Locate the cell with the specified text and output its [X, Y] center coordinate. 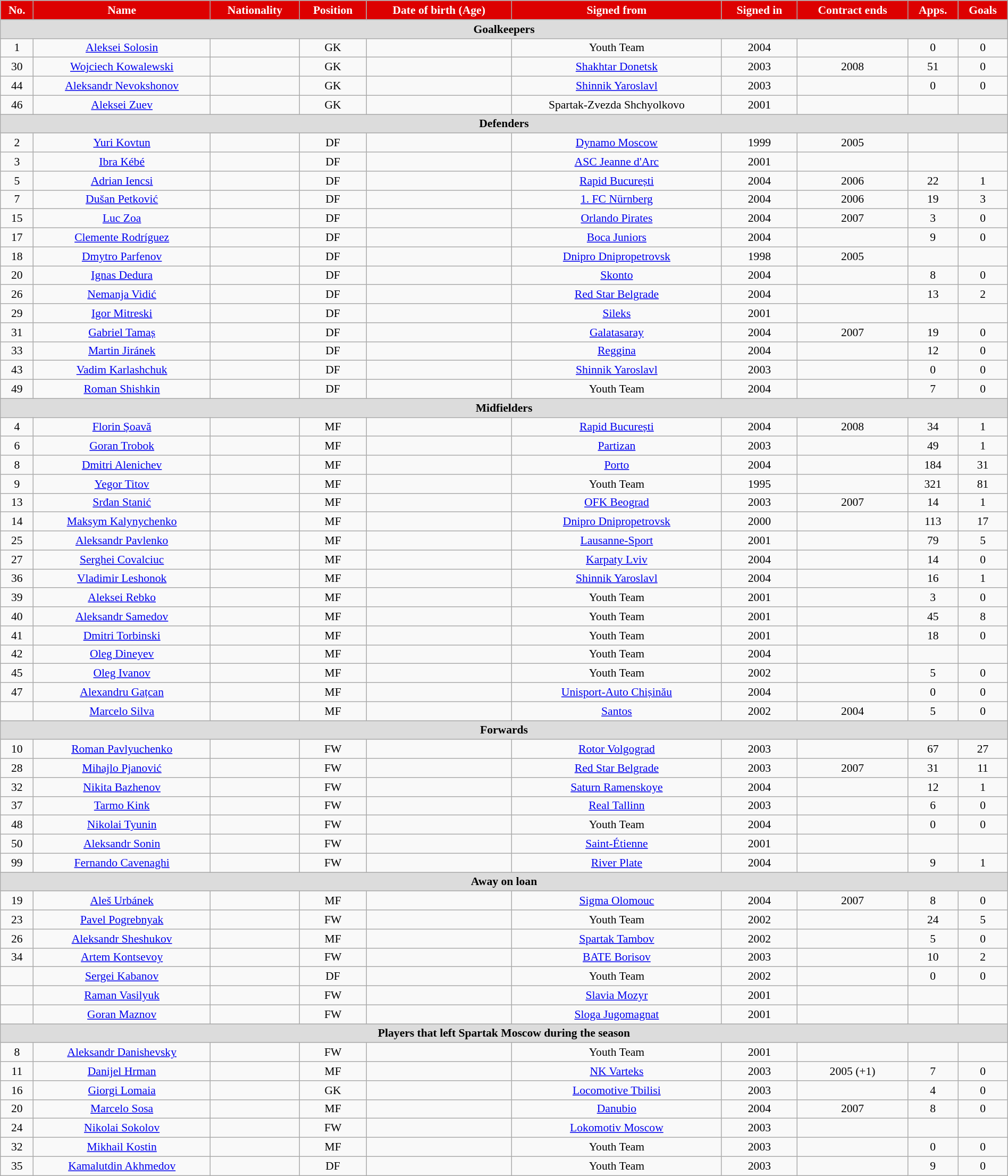
Nikolai Tyunin [122, 825]
Dušan Petković [122, 199]
Vladimir Leshonok [122, 579]
Midfielders [504, 408]
Boca Juniors [617, 238]
Srđan Stanić [122, 503]
1995 [759, 484]
Oleg Dineyev [122, 654]
28 [17, 768]
25 [17, 541]
46 [17, 105]
33 [17, 351]
Aleksandr Samedov [122, 616]
Aleksandr Pavlenko [122, 541]
Luc Zoa [122, 219]
23 [17, 920]
Ibra Kébé [122, 162]
Goalkeepers [504, 29]
37 [17, 806]
40 [17, 616]
Gabriel Tamaș [122, 332]
Saint-Étienne [617, 844]
Signed from [617, 10]
42 [17, 654]
Vadim Karlashchuk [122, 370]
Wojciech Kowalewski [122, 67]
Goran Trobok [122, 446]
BATE Borisov [617, 957]
Karpaty Lviv [617, 560]
41 [17, 636]
Lokomotiv Moscow [617, 1128]
29 [17, 313]
Roman Pavlyuchenko [122, 749]
Unisport-Auto Chișinău [617, 693]
No. [17, 10]
Ignas Dedura [122, 276]
Date of birth (Age) [439, 10]
Players that left Spartak Moscow during the season [504, 1033]
79 [933, 541]
1999 [759, 143]
Goals [982, 10]
Dmitri Alenichev [122, 465]
Goran Maznov [122, 1014]
15 [17, 219]
Maksym Kalynychenko [122, 522]
50 [17, 844]
Tarmo Kink [122, 806]
Apps. [933, 10]
36 [17, 579]
Aleksandr Danishevsky [122, 1053]
Marcelo Silva [122, 711]
Serghei Covalciuc [122, 560]
Spartak Tambov [617, 939]
Galatasaray [617, 332]
Mikhail Kostin [122, 1147]
Porto [617, 465]
Locomotive Tbilisi [617, 1090]
Nikita Bazhenov [122, 787]
Partizan [617, 446]
Clemente Rodríguez [122, 238]
Nationality [255, 10]
67 [933, 749]
Away on loan [504, 882]
48 [17, 825]
2000 [759, 522]
Sergei Kabanov [122, 977]
Alexandru Gațcan [122, 693]
1. FC Nürnberg [617, 199]
Dynamo Moscow [617, 143]
Aleksei Solosin [122, 48]
Fernando Cavenaghi [122, 863]
113 [933, 522]
Sigma Olomouc [617, 901]
Spartak-Zvezda Shchyolkovo [617, 105]
Giorgi Lomaia [122, 1090]
30 [17, 67]
Sileks [617, 313]
Name [122, 10]
Signed in [759, 10]
Raman Vasilyuk [122, 996]
321 [933, 484]
51 [933, 67]
Aleksandr Nevokshonov [122, 86]
Roman Shishkin [122, 389]
Kamalutdin Akhmedov [122, 1166]
Artem Kontsevoy [122, 957]
Marcelo Sosa [122, 1109]
Nemanja Vidić [122, 295]
Aleksandr Sheshukov [122, 939]
Florin Șoavă [122, 427]
Danubio [617, 1109]
Real Tallinn [617, 806]
Dmytro Parfenov [122, 256]
Yegor Titov [122, 484]
81 [982, 484]
Skonto [617, 276]
Lausanne-Sport [617, 541]
47 [17, 693]
Defenders [504, 124]
22 [933, 181]
OFK Beograd [617, 503]
Aleš Urbánek [122, 901]
99 [17, 863]
Oleg Ivanov [122, 673]
Orlando Pirates [617, 219]
39 [17, 598]
Mihajlo Pjanović [122, 768]
Pavel Pogrebnyak [122, 920]
Forwards [504, 730]
Shakhtar Donetsk [617, 67]
ASC Jeanne d'Arc [617, 162]
1998 [759, 256]
44 [17, 86]
43 [17, 370]
Reggina [617, 351]
Rotor Volgograd [617, 749]
Aleksei Zuev [122, 105]
Saturn Ramenskoye [617, 787]
NK Varteks [617, 1071]
Martin Jiránek [122, 351]
2005 (+1) [853, 1071]
Santos [617, 711]
Slavia Mozyr [617, 996]
Yuri Kovtun [122, 143]
Danijel Hrman [122, 1071]
Adrian Iencsi [122, 181]
Nikolai Sokolov [122, 1128]
Aleksandr Sonin [122, 844]
Aleksei Rebko [122, 598]
River Plate [617, 863]
Contract ends [853, 10]
184 [933, 465]
Position [333, 10]
Igor Mitreski [122, 313]
35 [17, 1166]
Sloga Jugomagnat [617, 1014]
Dmitri Torbinski [122, 636]
